Extract the [x, y] coordinate from the center of the cell holding the provided text.  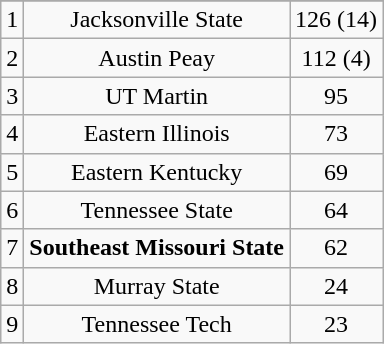
95 [336, 96]
UT Martin [157, 96]
73 [336, 134]
5 [12, 172]
3 [12, 96]
Eastern Kentucky [157, 172]
112 (4) [336, 58]
64 [336, 210]
4 [12, 134]
Southeast Missouri State [157, 248]
2 [12, 58]
23 [336, 324]
126 (14) [336, 20]
9 [12, 324]
Eastern Illinois [157, 134]
Murray State [157, 286]
8 [12, 286]
7 [12, 248]
Tennessee State [157, 210]
6 [12, 210]
Jacksonville State [157, 20]
Tennessee Tech [157, 324]
24 [336, 286]
Austin Peay [157, 58]
62 [336, 248]
69 [336, 172]
1 [12, 20]
